Return [x, y] of the center of cell containing provided text 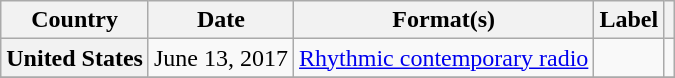
Format(s) [444, 20]
Date [220, 20]
Label [629, 20]
United States [75, 58]
Country [75, 20]
Rhythmic contemporary radio [444, 58]
June 13, 2017 [220, 58]
